Detect which cell encompasses the target text, then output its [X, Y] center coordinate. 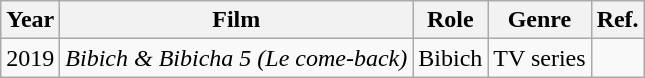
TV series [540, 58]
Genre [540, 20]
Film [236, 20]
Year [30, 20]
Ref. [618, 20]
2019 [30, 58]
Role [450, 20]
Bibich & Bibicha 5 (Le come-back) [236, 58]
Bibich [450, 58]
